Capture the cell that displays the provided text and extract its (x, y) central coordinate. 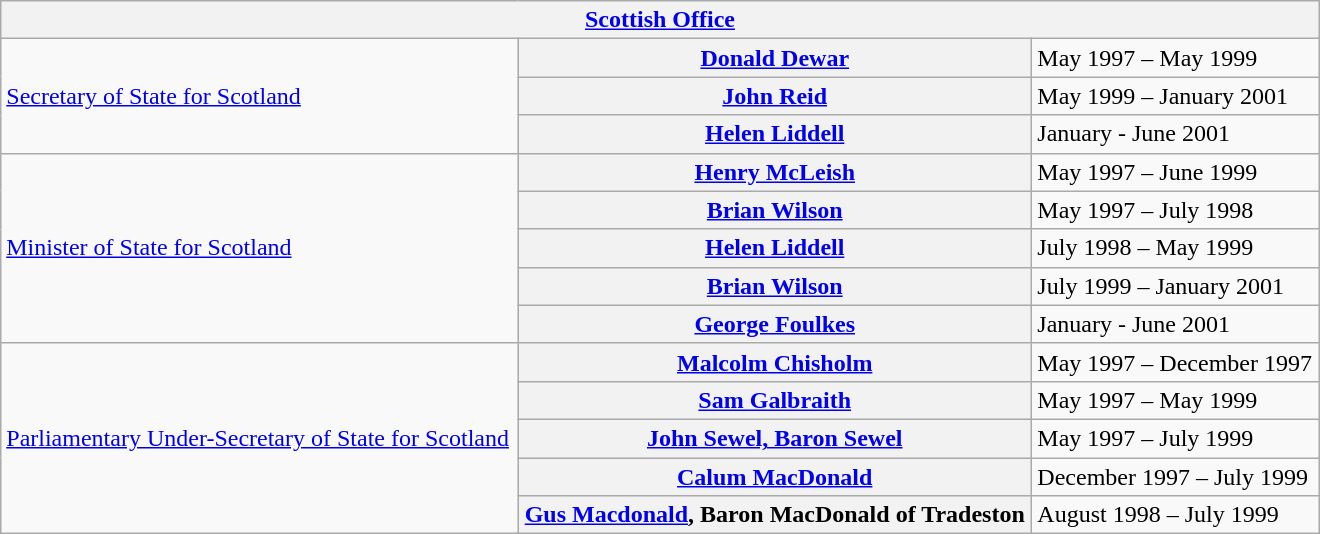
May 1997 – December 1997 (1176, 362)
Secretary of State for Scotland (260, 96)
John Reid (775, 96)
George Foulkes (775, 324)
Henry McLeish (775, 172)
Calum MacDonald (775, 477)
July 1998 – May 1999 (1176, 248)
Malcolm Chisholm (775, 362)
May 1997 – July 1999 (1176, 438)
May 1997 – June 1999 (1176, 172)
August 1998 – July 1999 (1176, 515)
July 1999 – January 2001 (1176, 286)
Sam Galbraith (775, 400)
Donald Dewar (775, 58)
Parliamentary Under-Secretary of State for Scotland (260, 438)
Minister of State for Scotland (260, 248)
Gus Macdonald, Baron MacDonald of Tradeston (775, 515)
John Sewel, Baron Sewel (775, 438)
May 1999 – January 2001 (1176, 96)
December 1997 – July 1999 (1176, 477)
May 1997 – July 1998 (1176, 210)
Scottish Office (660, 20)
